Detect which cell encompasses the target text, then output its [X, Y] center coordinate. 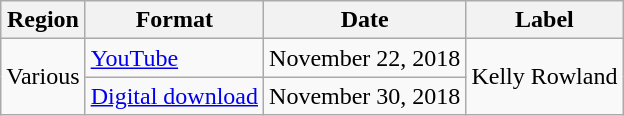
Various [43, 77]
Kelly Rowland [544, 77]
Region [43, 20]
YouTube [174, 58]
November 22, 2018 [365, 58]
Date [365, 20]
Digital download [174, 96]
November 30, 2018 [365, 96]
Format [174, 20]
Label [544, 20]
